Output the (X, Y) coordinate of the center of the cell containing the given text.  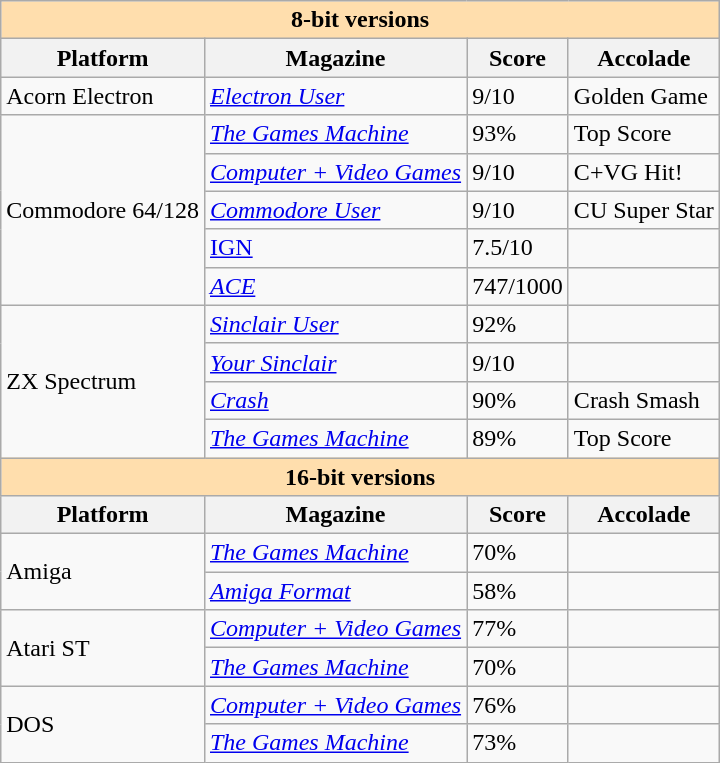
Electron User (335, 96)
Sinclair User (335, 324)
58% (518, 591)
DOS (103, 724)
8-bit versions (360, 20)
Amiga (103, 572)
77% (518, 629)
ZX Spectrum (103, 381)
Crash Smash (644, 400)
7.5/10 (518, 248)
747/1000 (518, 286)
93% (518, 134)
Acorn Electron (103, 96)
90% (518, 400)
Amiga Format (335, 591)
ACE (335, 286)
CU Super Star (644, 210)
92% (518, 324)
Crash (335, 400)
C+VG Hit! (644, 172)
Your Sinclair (335, 362)
Commodore User (335, 210)
76% (518, 705)
IGN (335, 248)
Golden Game (644, 96)
73% (518, 743)
Atari ST (103, 648)
89% (518, 438)
16-bit versions (360, 477)
Commodore 64/128 (103, 210)
